Provide the (x, y) coordinate of the cell's center where the given text is located.  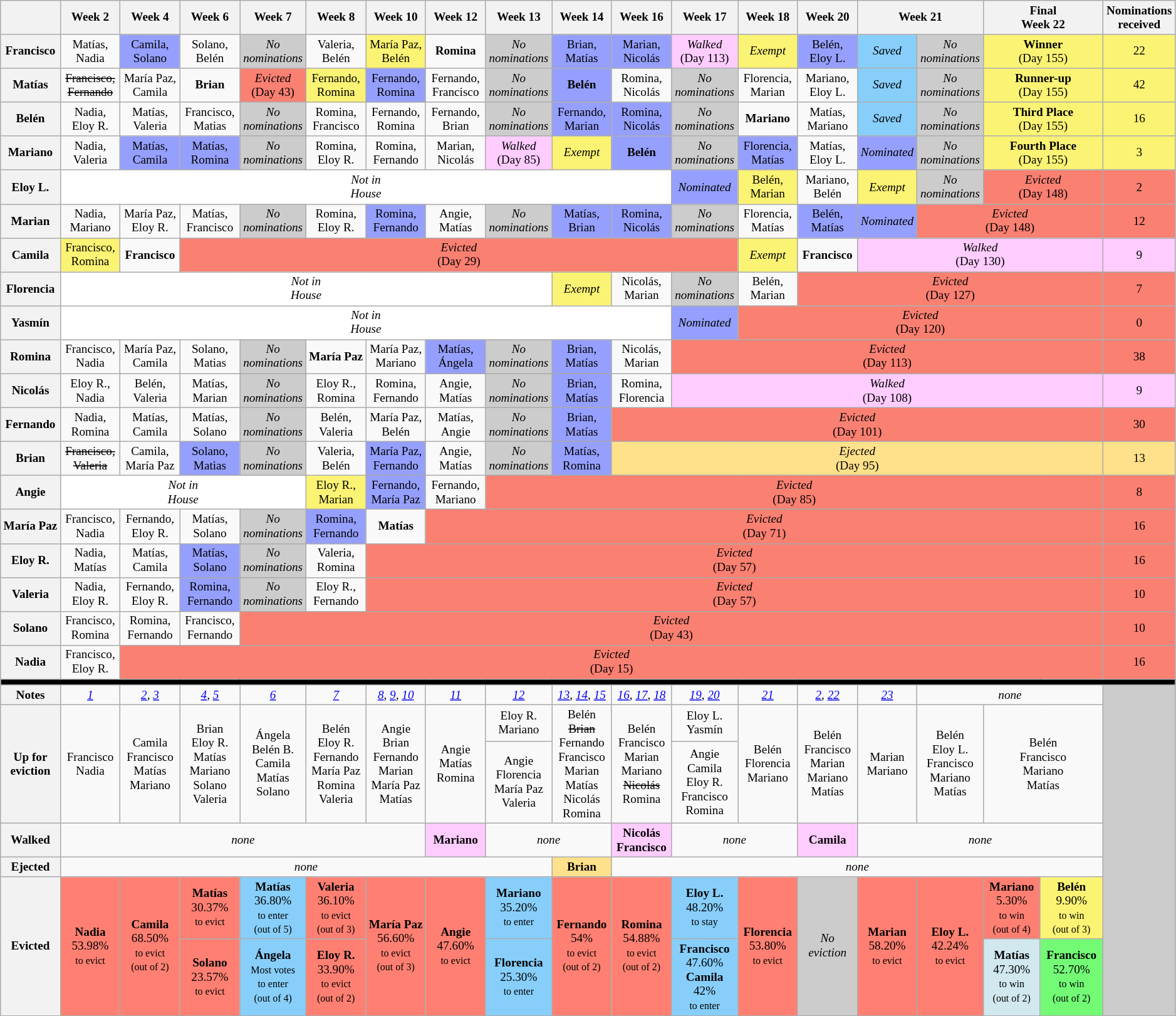
Matías,Ángela (455, 357)
Winner(Day 155) (1043, 51)
Romina,Florencia (642, 390)
María Paz,Mariano (396, 357)
Week 7 (273, 18)
Francisco,Eloy R. (90, 662)
Camila,María Paz (150, 458)
2, 3 (150, 694)
Eloy L.42.24%to evict (950, 946)
Walked(Day 108) (887, 390)
Week 16 (642, 18)
Matías,Nadia (90, 51)
Florencia25.30%to enter (519, 977)
Matías,Francisco (209, 221)
Fernando,Francisco (455, 85)
Francisco47.60%Camila42%to enter (705, 977)
AngieCamilaEloy R.FranciscoRomina (705, 782)
6 (273, 694)
Week 17 (705, 18)
Mariano35.20%to enter (519, 908)
BelénBrianFernandoFranciscoMarianMatíasNicolásRomina (581, 763)
AngieBrianFernandoMarianMaría PazMatías (396, 763)
Nadia53.98%to evict (90, 946)
Ejected(Day 95) (857, 458)
Week 14 (581, 18)
BelénFranciscoMarianMarianoNicolásRomina (642, 763)
Week 4 (150, 18)
Eloy R.,Fernando (336, 594)
Matías30.37%to evict (209, 908)
4, 5 (209, 694)
Fernando,Brian (455, 119)
Week 18 (768, 18)
21 (768, 694)
Week 12 (455, 18)
Noeviction (827, 946)
42 (1139, 85)
Matías,Brian (581, 221)
AngieMatíasRomina (455, 763)
Camila,Solano (150, 51)
Valeria36.10%to evict(out of 3) (336, 908)
19, 20 (705, 694)
38 (1139, 357)
María Paz,Fernando (396, 458)
Romina54.88%to evict(out of 2) (642, 946)
Eloy L.Yasmín (705, 723)
Week 8 (336, 18)
Walked(Day 113) (705, 51)
16, 17, 18 (642, 694)
Nadia,Mariano (90, 221)
3 (1139, 153)
AngieFlorenciaMaría PazValeria (519, 782)
Angie (30, 493)
Fernando,Mariano (455, 493)
Week 20 (827, 18)
Nicolás (30, 390)
Evicted(Day 71) (764, 526)
FinalWeek 22 (1043, 18)
Florencia53.80%to evict (768, 946)
Belén,Eloy L. (827, 51)
NicolásFrancisco (642, 840)
Nadia,Romina (90, 424)
Angie47.60%to evict (455, 946)
Francisco,Matias (209, 119)
Francisco,Valeria (90, 458)
Matías36.80%to enter(out of 5) (273, 908)
Eloy R.,Romina (336, 390)
Walked (30, 840)
Matías,Eloy L. (827, 153)
Valeria (30, 594)
Nadia,Valeria (90, 153)
Week 6 (209, 18)
Evicted(Day 29) (459, 255)
Florencia (30, 289)
Camila68.50%to evict(out of 2) (150, 946)
Matías,Valeria (150, 119)
Eloy R.,Nadia (90, 390)
Week 10 (396, 18)
Evicted(Day 15) (611, 662)
BelénEloy L.FranciscoMarianoMatías (950, 763)
Eloy R.,Marian (336, 493)
Fernando54%to evict(out of 2) (581, 946)
8, 9, 10 (396, 694)
22 (1139, 51)
MarianMariano (887, 763)
Third Place(Day 155) (1043, 119)
Ejected (30, 867)
Solano (30, 628)
Week 2 (90, 18)
Francisco52.70%to win(out of 2) (1071, 977)
2 (1139, 187)
Matías47.30%to win(out of 2) (1011, 977)
BelénEloy R.FernandoMaría PazRominaValeria (336, 763)
0 (1139, 323)
Eloy R.33.90%to evict(out of 2) (336, 977)
ÁngelaMost votesto enter(out of 4) (273, 977)
BelénFlorenciaMariano (768, 763)
Florencia,Marian (768, 85)
Matías,Angie (455, 424)
Marian58.20%to evict (887, 946)
Evicted(Day 101) (857, 424)
Nominationsreceived (1139, 18)
FranciscoNadia (90, 763)
ÁngelaBelén B.CamilaMatíasSolano (273, 763)
Notes (30, 694)
Fernando (30, 424)
Marian (30, 221)
Eloy R.Mariano (519, 723)
8 (1139, 493)
Nadia (30, 662)
23 (887, 694)
Evicted(Day 120) (921, 323)
Eloy L.48.20%to stay (705, 908)
Matías,Marian (209, 390)
2, 22 (827, 694)
Solano,Belén (209, 51)
Eloy L. (30, 187)
Evicted(Day 113) (887, 357)
Up foreviction (30, 763)
Fernando,María Paz (396, 493)
BrianEloy R.MatíasMarianoSolanoValeria (209, 763)
Belén,Matías (827, 221)
Walked(Day 85) (519, 153)
Mariano5.30%to win(out of 4) (1011, 908)
CamilaFranciscoMatíasMariano (150, 763)
Matías,Mariano (827, 119)
11 (455, 694)
Mariano,Belén (827, 187)
Runner-up(Day 155) (1043, 85)
Mariano,Eloy L. (827, 85)
Evicted(Day 127) (950, 289)
1 (90, 694)
Valeria,Romina (336, 560)
Fernando,Marian (581, 119)
Belén9.90%to win(out of 3) (1071, 908)
Nadia,Matías (90, 560)
Fourth Place(Day 155) (1043, 153)
María Paz,Eloy R. (150, 221)
13 (1139, 458)
Week 21 (920, 18)
BelénFranciscoMarianoMatías (1043, 763)
Evicted (30, 946)
Week 13 (519, 18)
Yasmín (30, 323)
BelénFranciscoMarianMarianoMatías (827, 763)
Walked(Day 130) (980, 255)
María Paz56.60%to evict(out of 3) (396, 946)
Romina,Francisco (336, 119)
Eloy R. (30, 560)
30 (1139, 424)
13, 14, 15 (581, 694)
Solano23.57%to evict (209, 977)
Evicted(Day 85) (794, 493)
